Find where the given text appears and provide that cell's center as [X, Y] coordinate. 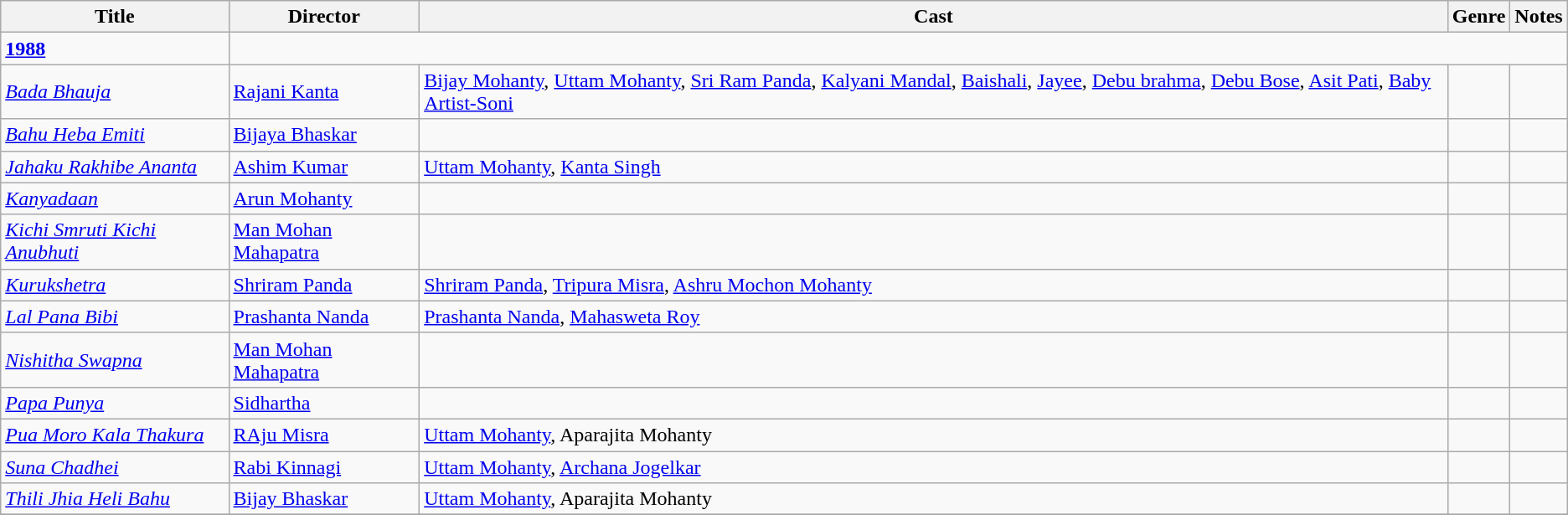
Cast [934, 17]
Bada Bhauja [115, 92]
Thili Jhia Heli Bahu [115, 499]
Kurukshetra [115, 285]
Director [324, 17]
Sidhartha [324, 403]
Papa Punya [115, 403]
Bijay Bhaskar [324, 499]
Genre [1479, 17]
Bahu Heba Emiti [115, 135]
Prashanta Nanda [324, 317]
Jahaku Rakhibe Ananta [115, 167]
Shriram Panda [324, 285]
Lal Pana Bibi [115, 317]
Notes [1539, 17]
Pua Moro Kala Thakura [115, 435]
Kanyadaan [115, 198]
Bijaya Bhaskar [324, 135]
Prashanta Nanda, Mahasweta Roy [934, 317]
1988 [115, 49]
Rabi Kinnagi [324, 466]
Nishitha Swapna [115, 360]
Bijay Mohanty, Uttam Mohanty, Sri Ram Panda, Kalyani Mandal, Baishali, Jayee, Debu brahma, Debu Bose, Asit Pati, Baby Artist-Soni [934, 92]
Title [115, 17]
Suna Chadhei [115, 466]
Ashim Kumar [324, 167]
Shriram Panda, Tripura Misra, Ashru Mochon Mohanty [934, 285]
RAju Misra [324, 435]
Kichi Smruti Kichi Anubhuti [115, 241]
Uttam Mohanty, Kanta Singh [934, 167]
Arun Mohanty [324, 198]
Uttam Mohanty, Archana Jogelkar [934, 466]
Rajani Kanta [324, 92]
